Capture the cell that displays the provided text and extract its (x, y) central coordinate. 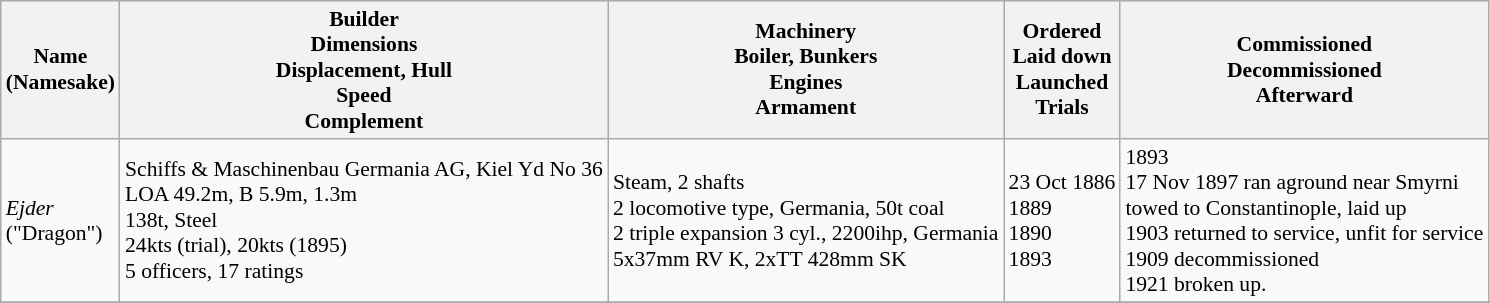
CommissionedDecommissionedAfterward (1304, 70)
Ejder("Dragon") (60, 220)
Name(Namesake) (60, 70)
OrderedLaid downLaunchedTrials (1062, 70)
Steam, 2 shafts2 locomotive type, Germania, 50t coal2 triple expansion 3 cyl., 2200ihp, Germania5x37mm RV K, 2xTT 428mm SK (806, 220)
BuilderDimensionsDisplacement, HullSpeedComplement (364, 70)
MachineryBoiler, BunkersEnginesArmament (806, 70)
Schiffs & Maschinenbau Germania AG, Kiel Yd No 36LOA 49.2m, B 5.9m, 1.3m138t, Steel24kts (trial), 20kts (1895)5 officers, 17 ratings (364, 220)
23 Oct 1886188918901893 (1062, 220)
189317 Nov 1897 ran aground near Smyrnitowed to Constantinople, laid up1903 returned to service, unfit for service1909 decommissioned1921 broken up. (1304, 220)
